Output the [x, y] coordinate of the center of the cell containing the given text.  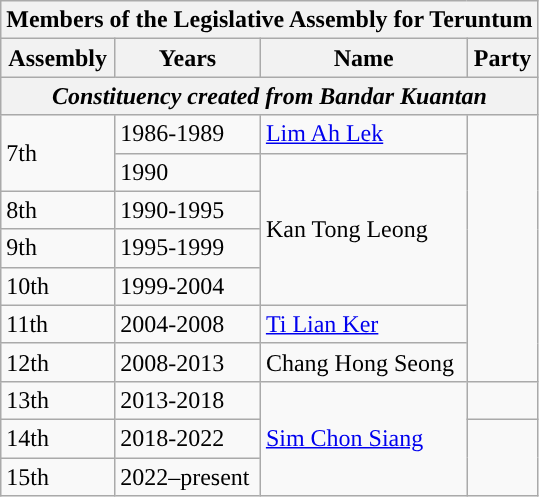
Members of the Legislative Assembly for Teruntum [270, 20]
1990 [188, 172]
2022–present [188, 477]
2008-2013 [188, 362]
15th [58, 477]
14th [58, 438]
11th [58, 324]
2013-2018 [188, 400]
Name [364, 58]
2018-2022 [188, 438]
2004-2008 [188, 324]
8th [58, 210]
10th [58, 286]
12th [58, 362]
Years [188, 58]
Lim Ah Lek [364, 134]
9th [58, 248]
Sim Chon Siang [364, 438]
Chang Hong Seong [364, 362]
1999-2004 [188, 286]
1986-1989 [188, 134]
1995-1999 [188, 248]
Party [502, 58]
13th [58, 400]
7th [58, 153]
Assembly [58, 58]
Constituency created from Bandar Kuantan [270, 96]
1990-1995 [188, 210]
Kan Tong Leong [364, 229]
Ti Lian Ker [364, 324]
